Search for the cell housing the specified text and yield its (x, y) center coordinate. 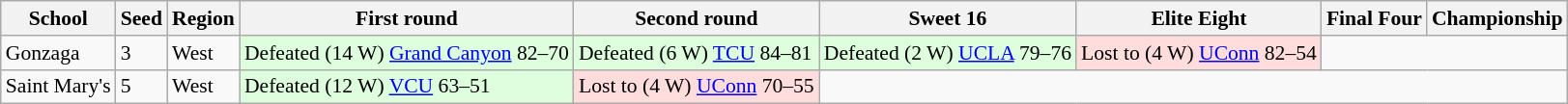
Elite Eight (1199, 18)
Lost to (4 W) UConn 70–55 (697, 87)
Region (203, 18)
School (58, 18)
Lost to (4 W) UConn 82–54 (1199, 53)
Defeated (12 W) VCU 63–51 (407, 87)
First round (407, 18)
Gonzaga (58, 53)
3 (141, 53)
Sweet 16 (948, 18)
Defeated (14 W) Grand Canyon 82–70 (407, 53)
Saint Mary's (58, 87)
Championship (1497, 18)
Defeated (6 W) TCU 84–81 (697, 53)
Second round (697, 18)
5 (141, 87)
Final Four (1374, 18)
Defeated (2 W) UCLA 79–76 (948, 53)
Seed (141, 18)
